Identify which cell holds the provided text, then report its (X, Y) central coordinate. 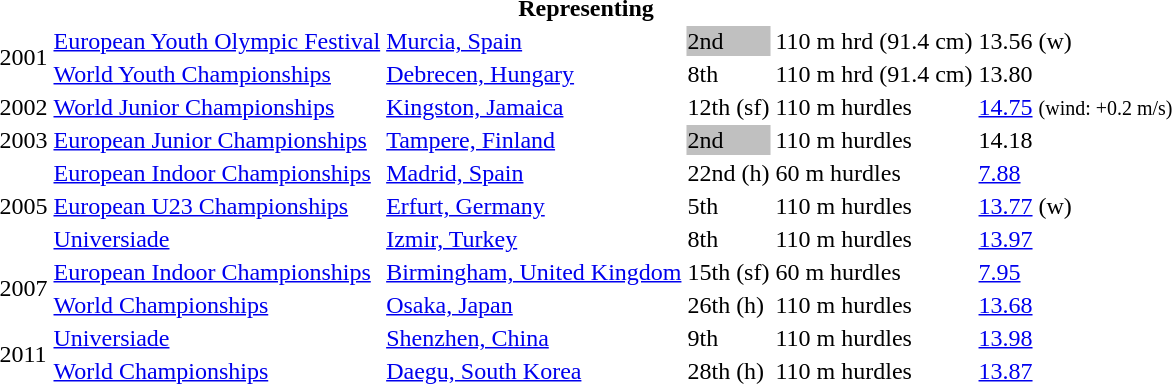
Shenzhen, China (534, 338)
Kingston, Jamaica (534, 107)
Madrid, Spain (534, 173)
European Junior Championships (217, 140)
5th (728, 206)
World Youth Championships (217, 74)
22nd (h) (728, 173)
9th (728, 338)
Birmingham, United Kingdom (534, 272)
World Junior Championships (217, 107)
Erfurt, Germany (534, 206)
World Championships (217, 305)
Debrecen, Hungary (534, 74)
12th (sf) (728, 107)
European Youth Olympic Festival (217, 41)
26th (h) (728, 305)
Murcia, Spain (534, 41)
European U23 Championships (217, 206)
Izmir, Turkey (534, 239)
Osaka, Japan (534, 305)
Tampere, Finland (534, 140)
15th (sf) (728, 272)
